Capture the cell that displays the provided text and extract its [X, Y] central coordinate. 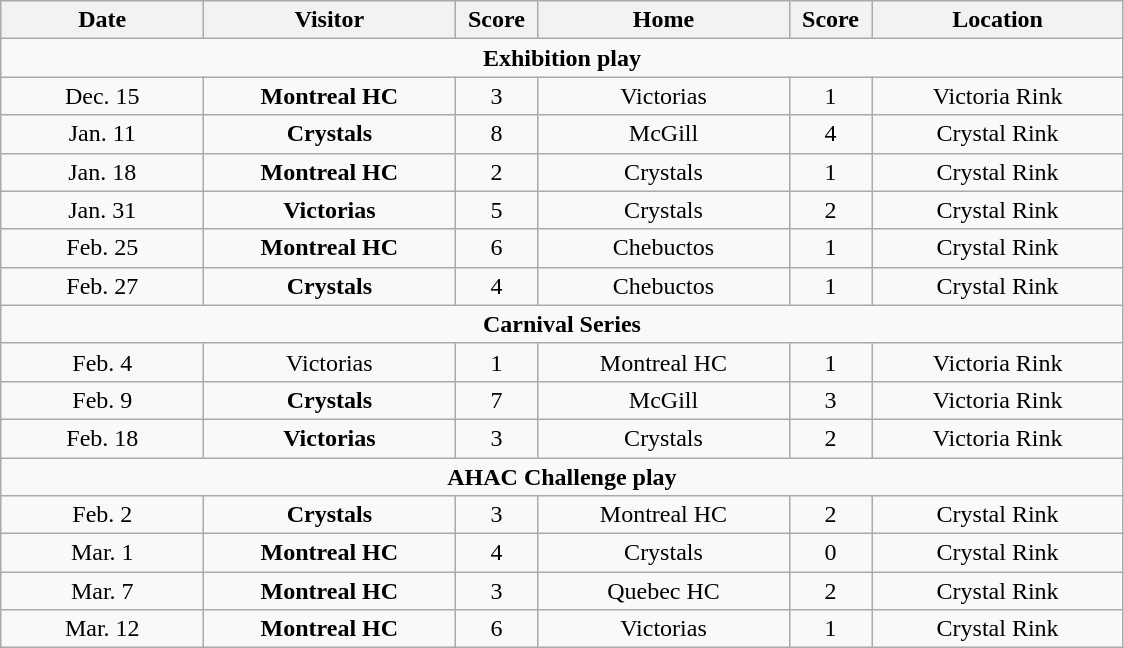
Jan. 18 [102, 172]
Feb. 2 [102, 515]
8 [496, 134]
Mar. 1 [102, 553]
Jan. 11 [102, 134]
Mar. 7 [102, 591]
Exhibition play [562, 58]
Feb. 4 [102, 362]
Location [998, 20]
Carnival Series [562, 324]
Feb. 25 [102, 248]
Date [102, 20]
7 [496, 400]
Jan. 31 [102, 210]
0 [830, 553]
Feb. 9 [102, 400]
Visitor [330, 20]
Quebec HC [664, 591]
Feb. 18 [102, 438]
Home [664, 20]
Feb. 27 [102, 286]
Dec. 15 [102, 96]
Mar. 12 [102, 629]
AHAC Challenge play [562, 477]
5 [496, 210]
